Detect which cell encompasses the target text, then output its (x, y) center coordinate. 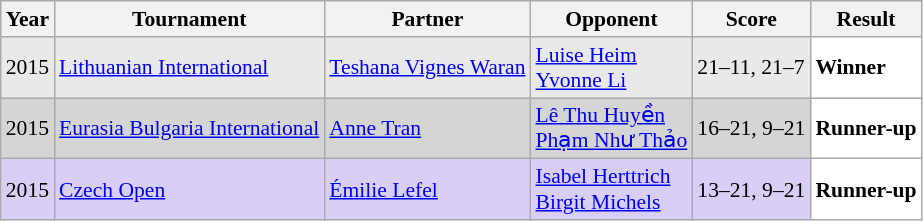
13–21, 9–21 (751, 190)
Year (28, 19)
Winner (866, 68)
Eurasia Bulgaria International (189, 128)
Tournament (189, 19)
16–21, 9–21 (751, 128)
Lithuanian International (189, 68)
Luise Heim Yvonne Li (612, 68)
Partner (427, 19)
Lê Thu Huyền Phạm Như Thảo (612, 128)
Teshana Vignes Waran (427, 68)
21–11, 21–7 (751, 68)
Czech Open (189, 190)
Émilie Lefel (427, 190)
Score (751, 19)
Opponent (612, 19)
Isabel Herttrich Birgit Michels (612, 190)
Result (866, 19)
Anne Tran (427, 128)
